Pinpoint the cell where the given text exists, returning its [x, y] midpoint coordinate. 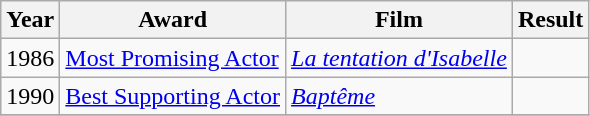
Film [400, 20]
Most Promising Actor [173, 58]
1990 [30, 96]
Best Supporting Actor [173, 96]
1986 [30, 58]
Result [550, 20]
Award [173, 20]
Baptême [400, 96]
La tentation d'Isabelle [400, 58]
Year [30, 20]
